Scan for the cell matching the given text and deliver its [x, y] coordinate at center. 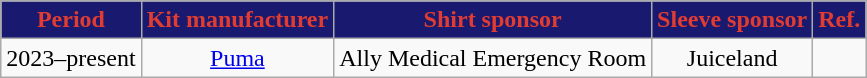
Sleeve sponsor [732, 20]
Kit manufacturer [238, 20]
Juiceland [732, 58]
2023–present [71, 58]
Shirt sponsor [493, 20]
Ally Medical Emergency Room [493, 58]
Puma [238, 58]
Ref. [840, 20]
Period [71, 20]
